From the cell containing the given text, extract its center point as [x, y] coordinate. 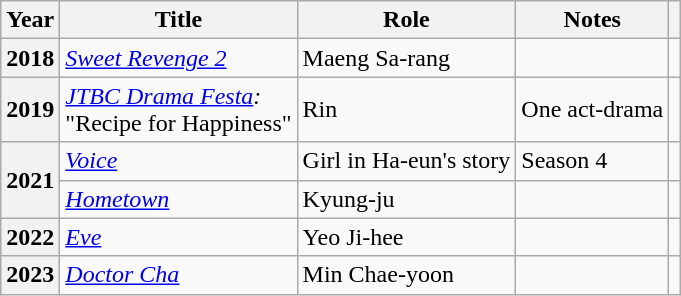
One act-drama [592, 110]
2023 [30, 275]
Voice [178, 161]
Season 4 [592, 161]
Eve [178, 237]
Notes [592, 20]
Maeng Sa-rang [406, 58]
Sweet Revenge 2 [178, 58]
Yeo Ji-hee [406, 237]
Kyung-ju [406, 199]
Year [30, 20]
2018 [30, 58]
2019 [30, 110]
Girl in Ha-eun's story [406, 161]
2022 [30, 237]
Role [406, 20]
2021 [30, 180]
Min Chae-yoon [406, 275]
Title [178, 20]
JTBC Drama Festa:"Recipe for Happiness" [178, 110]
Rin [406, 110]
Doctor Cha [178, 275]
Hometown [178, 199]
